Output the (X, Y) coordinate of the center of the cell containing the given text.  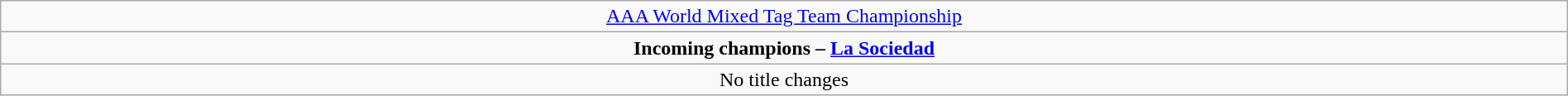
Incoming champions – La Sociedad (784, 48)
No title changes (784, 79)
AAA World Mixed Tag Team Championship (784, 17)
